For the text-containing cell, return its midpoint in (x, y) coordinate format. 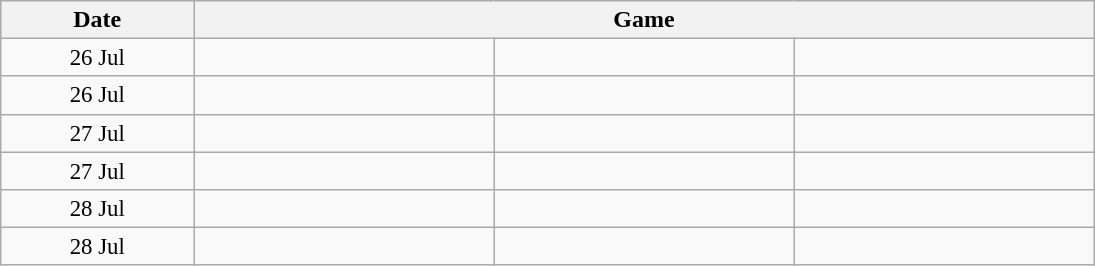
Date (98, 20)
Game (644, 20)
